Extract the (x, y) coordinate from the center of the cell holding the provided text.  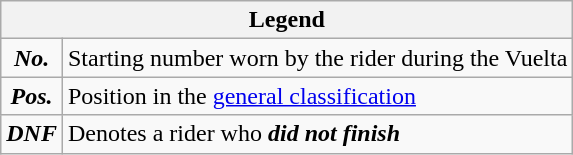
Pos. (32, 96)
Denotes a rider who did not finish (317, 134)
Position in the general classification (317, 96)
Legend (287, 20)
DNF (32, 134)
Starting number worn by the rider during the Vuelta (317, 58)
No. (32, 58)
